Capture the cell that displays the provided text and extract its [X, Y] central coordinate. 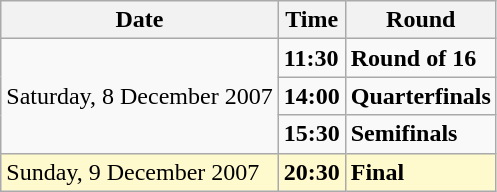
Saturday, 8 December 2007 [140, 96]
20:30 [312, 172]
Round of 16 [420, 58]
Round [420, 20]
Semifinals [420, 134]
11:30 [312, 58]
Date [140, 20]
14:00 [312, 96]
15:30 [312, 134]
Time [312, 20]
Quarterfinals [420, 96]
Final [420, 172]
Sunday, 9 December 2007 [140, 172]
